Return the (x, y) coordinate for the center point of the cell that contains the specified text.  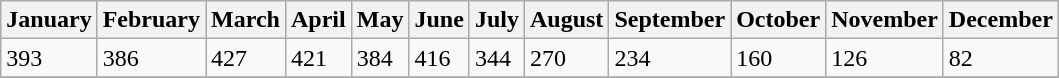
82 (1000, 58)
427 (246, 58)
393 (49, 58)
November (885, 20)
June (439, 20)
December (1000, 20)
421 (318, 58)
March (246, 20)
160 (778, 58)
344 (496, 58)
May (380, 20)
126 (885, 58)
384 (380, 58)
April (318, 20)
386 (151, 58)
234 (670, 58)
September (670, 20)
July (496, 20)
January (49, 20)
October (778, 20)
February (151, 20)
270 (566, 58)
416 (439, 58)
August (566, 20)
